Output the [X, Y] coordinate of the center of the cell containing the given text.  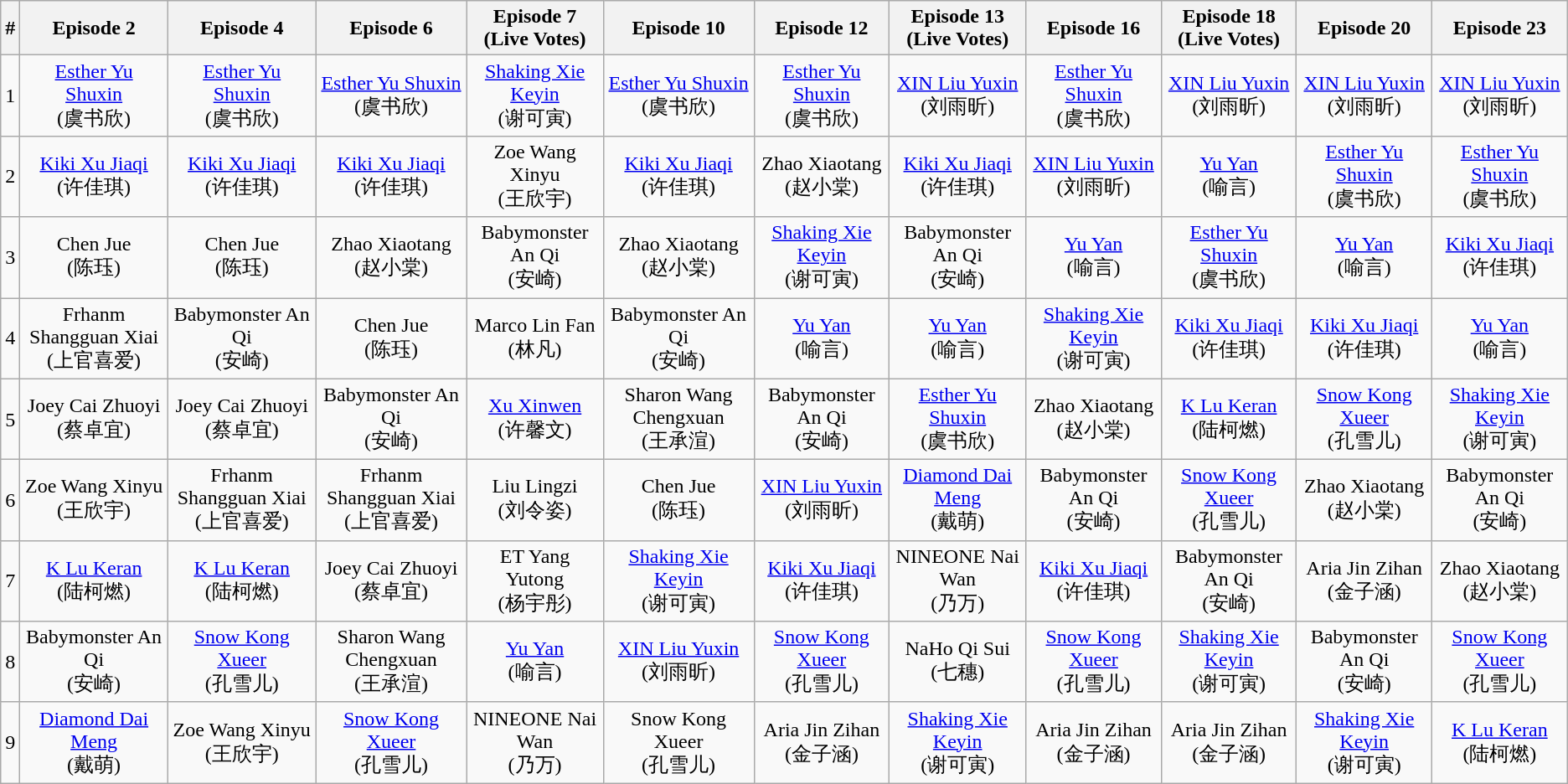
Episode 23 [1499, 28]
Marco Lin Fan(林凡) [534, 338]
6 [10, 501]
Episode 7(Live Votes) [534, 28]
Episode 2 [94, 28]
Xu Xinwen(许馨文) [534, 419]
3 [10, 258]
5 [10, 419]
7 [10, 581]
2 [10, 176]
# [10, 28]
Episode 18(Live Votes) [1229, 28]
Liu Lingzi(刘令姿) [534, 501]
9 [10, 742]
Episode 6 [391, 28]
Episode 4 [241, 28]
Episode 16 [1094, 28]
4 [10, 338]
ET Yang Yutong(杨宇彤) [534, 581]
Episode 12 [822, 28]
1 [10, 95]
8 [10, 662]
Episode 20 [1364, 28]
Episode 10 [678, 28]
Episode 13(Live Votes) [958, 28]
NaHo Qi Sui(七穗) [958, 662]
